From the cell containing the given text, extract its center point as [x, y] coordinate. 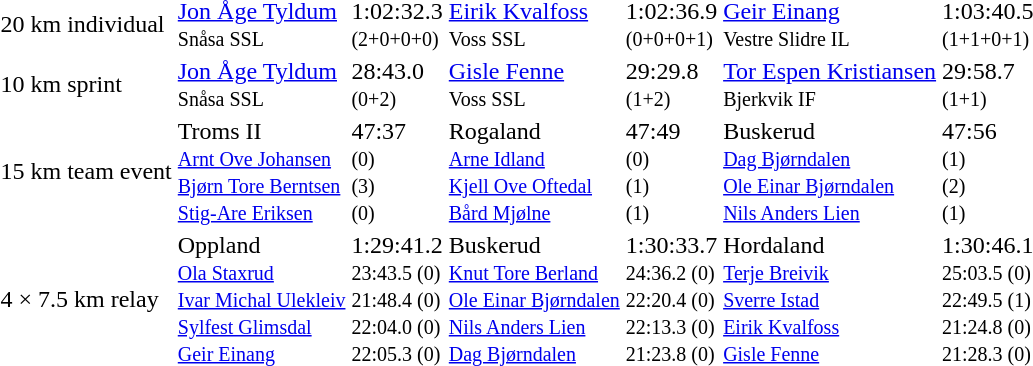
47:37(0)(3)(0) [397, 172]
Jon Åge TyldumSnåsa SSL [262, 84]
28:43.0(0+2) [397, 84]
29:29.8(1+2) [671, 84]
Tor Espen KristiansenBjerkvik IF [830, 84]
Troms IIArnt Ove JohansenBjørn Tore BerntsenStig-Are Eriksen [262, 172]
Gisle FenneVoss SSL [534, 84]
RogalandArne IdlandKjell Ove OftedalBård Mjølne [534, 172]
47:49(0)(1)(1) [671, 172]
BuskerudDag BjørndalenOle Einar BjørndalenNils Anders Lien [830, 172]
